Return the (X, Y) coordinate for the center point of the cell that contains the specified text.  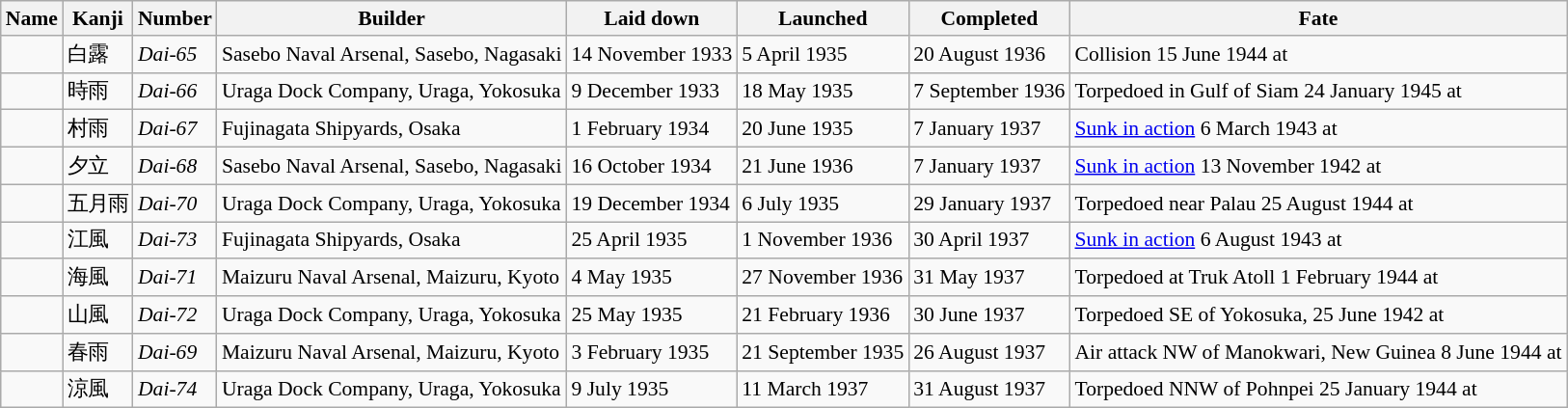
21 June 1936 (823, 166)
江風 (98, 241)
Sunk in action 13 November 1942 at (1317, 166)
Name (32, 18)
31 August 1937 (989, 390)
Dai-71 (176, 278)
Completed (989, 18)
Dai-66 (176, 91)
19 December 1934 (652, 203)
Torpedoed at Truk Atoll 1 February 1944 at (1317, 278)
Kanji (98, 18)
21 February 1936 (823, 314)
18 May 1935 (823, 91)
27 November 1936 (823, 278)
時雨 (98, 91)
1 November 1936 (823, 241)
Dai-68 (176, 166)
Collision 15 June 1944 at (1317, 54)
涼風 (98, 390)
20 August 1936 (989, 54)
25 May 1935 (652, 314)
11 March 1937 (823, 390)
海風 (98, 278)
Dai-69 (176, 353)
7 September 1936 (989, 91)
Torpedoed NNW of Pohnpei 25 January 1944 at (1317, 390)
9 December 1933 (652, 91)
21 September 1935 (823, 353)
25 April 1935 (652, 241)
30 June 1937 (989, 314)
Torpedoed in Gulf of Siam 24 January 1945 at (1317, 91)
20 June 1935 (823, 129)
Torpedoed SE of Yokosuka, 25 June 1942 at (1317, 314)
Dai-70 (176, 203)
16 October 1934 (652, 166)
Sunk in action 6 March 1943 at (1317, 129)
Sunk in action 6 August 1943 at (1317, 241)
Dai-72 (176, 314)
Builder (392, 18)
Dai-74 (176, 390)
夕立 (98, 166)
Dai-65 (176, 54)
春雨 (98, 353)
Launched (823, 18)
1 February 1934 (652, 129)
26 August 1937 (989, 353)
6 July 1935 (823, 203)
Fate (1317, 18)
3 February 1935 (652, 353)
村雨 (98, 129)
9 July 1935 (652, 390)
31 May 1937 (989, 278)
5 April 1935 (823, 54)
4 May 1935 (652, 278)
Dai-67 (176, 129)
Air attack NW of Manokwari, New Guinea 8 June 1944 at (1317, 353)
29 January 1937 (989, 203)
Number (176, 18)
Laid down (652, 18)
Torpedoed near Palau 25 August 1944 at (1317, 203)
白露 (98, 54)
五月雨 (98, 203)
14 November 1933 (652, 54)
30 April 1937 (989, 241)
Dai-73 (176, 241)
山風 (98, 314)
